Extract the (X, Y) coordinate from the center of the cell holding the provided text.  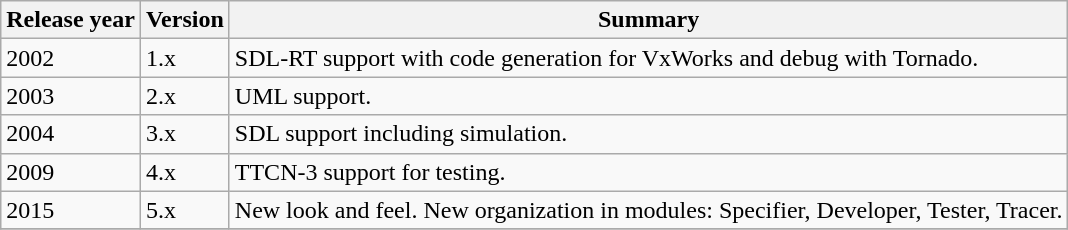
1.x (184, 58)
2002 (71, 58)
UML support. (648, 96)
2004 (71, 134)
Release year (71, 20)
5.x (184, 210)
2.x (184, 96)
2015 (71, 210)
Version (184, 20)
2009 (71, 172)
TTCN-3 support for testing. (648, 172)
SDL-RT support with code generation for VxWorks and debug with Tornado. (648, 58)
4.x (184, 172)
Summary (648, 20)
New look and feel. New organization in modules: Specifier, Developer, Tester, Tracer. (648, 210)
SDL support including simulation. (648, 134)
3.x (184, 134)
2003 (71, 96)
